Identify which cell holds the provided text, then report its [X, Y] central coordinate. 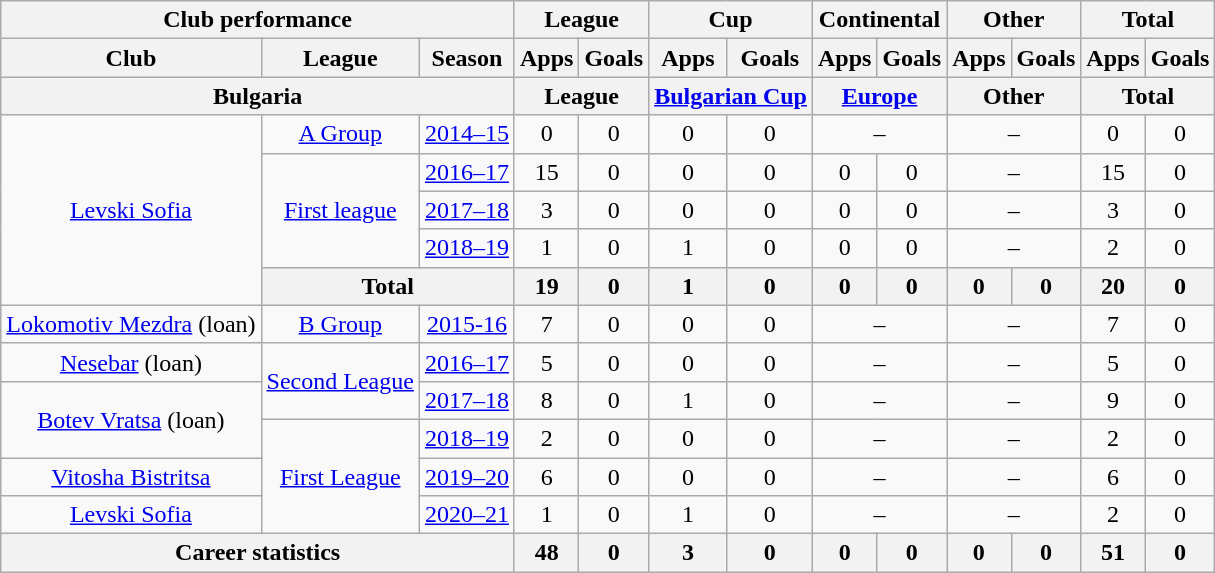
Career statistics [258, 553]
19 [546, 286]
2014–15 [466, 134]
Club performance [258, 20]
B Group [340, 324]
51 [1113, 553]
Season [466, 58]
Cup [731, 20]
First league [340, 210]
Lokomotiv Mezdra (loan) [131, 324]
Bulgarian Cup [731, 96]
Vitosha Bistritsa [131, 477]
2015-16 [466, 324]
Nesebar (loan) [131, 362]
Botev Vratsa (loan) [131, 419]
Continental [879, 20]
2019–20 [466, 477]
Club [131, 58]
9 [1113, 400]
Second League [340, 381]
8 [546, 400]
Bulgaria [258, 96]
2020–21 [466, 515]
Europe [879, 96]
20 [1113, 286]
48 [546, 553]
First League [340, 476]
A Group [340, 134]
